From the cell containing the given text, extract its center point as [x, y] coordinate. 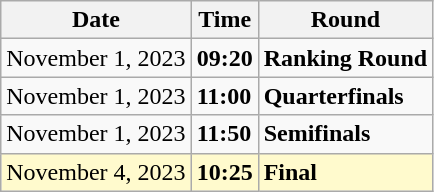
Round [345, 20]
09:20 [224, 58]
Quarterfinals [345, 96]
Final [345, 172]
November 4, 2023 [96, 172]
10:25 [224, 172]
Semifinals [345, 134]
11:50 [224, 134]
11:00 [224, 96]
Time [224, 20]
Ranking Round [345, 58]
Date [96, 20]
